Find where the given text appears and provide that cell's center as [X, Y] coordinate. 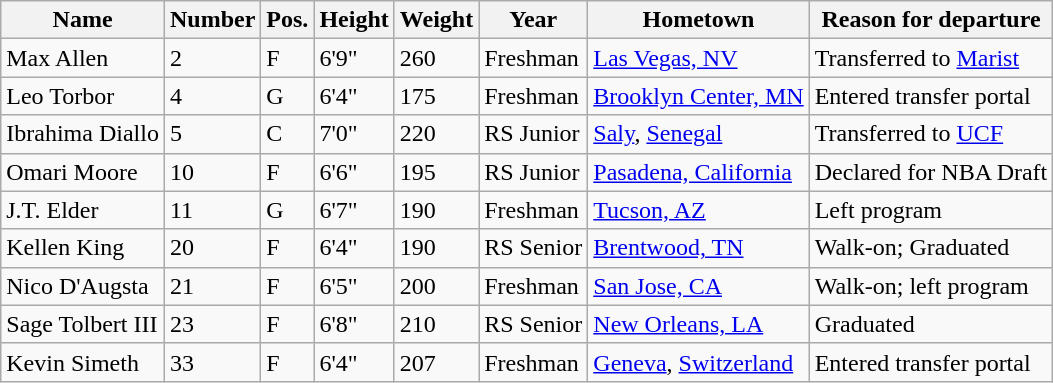
Sage Tolbert III [83, 324]
Saly, Senegal [698, 134]
195 [436, 172]
Geneva, Switzerland [698, 362]
6'7" [354, 210]
6'8" [354, 324]
6'6" [354, 172]
New Orleans, LA [698, 324]
San Jose, CA [698, 286]
6'5" [354, 286]
260 [436, 58]
6'9" [354, 58]
Kellen King [83, 248]
10 [212, 172]
Pos. [288, 20]
Transferred to Marist [931, 58]
4 [212, 96]
Graduated [931, 324]
Kevin Simeth [83, 362]
Pasadena, California [698, 172]
210 [436, 324]
20 [212, 248]
11 [212, 210]
33 [212, 362]
J.T. Elder [83, 210]
207 [436, 362]
Transferred to UCF [931, 134]
Tucson, AZ [698, 210]
5 [212, 134]
Left program [931, 210]
175 [436, 96]
21 [212, 286]
Walk-on; left program [931, 286]
7'0" [354, 134]
Number [212, 20]
Ibrahima Diallo [83, 134]
Leo Torbor [83, 96]
Declared for NBA Draft [931, 172]
Nico D'Augsta [83, 286]
Height [354, 20]
200 [436, 286]
Year [534, 20]
Weight [436, 20]
Max Allen [83, 58]
Brooklyn Center, MN [698, 96]
220 [436, 134]
Brentwood, TN [698, 248]
23 [212, 324]
Walk-on; Graduated [931, 248]
Reason for departure [931, 20]
Omari Moore [83, 172]
Name [83, 20]
C [288, 134]
2 [212, 58]
Las Vegas, NV [698, 58]
Hometown [698, 20]
